For the text-containing cell, return its midpoint in [x, y] coordinate format. 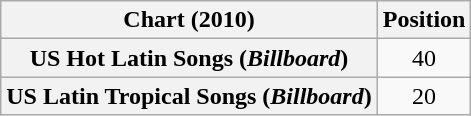
US Hot Latin Songs (Billboard) [189, 58]
Position [424, 20]
US Latin Tropical Songs (Billboard) [189, 96]
Chart (2010) [189, 20]
20 [424, 96]
40 [424, 58]
